Output the [X, Y] coordinate of the center of the cell containing the given text.  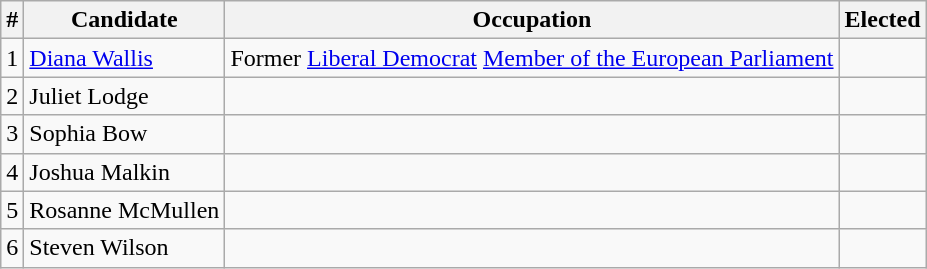
Juliet Lodge [124, 96]
Rosanne McMullen [124, 210]
Diana Wallis [124, 58]
Joshua Malkin [124, 172]
4 [12, 172]
# [12, 20]
5 [12, 210]
6 [12, 248]
Former Liberal Democrat Member of the European Parliament [532, 58]
2 [12, 96]
Occupation [532, 20]
3 [12, 134]
Sophia Bow [124, 134]
Candidate [124, 20]
1 [12, 58]
Steven Wilson [124, 248]
Elected [882, 20]
